Search for the cell housing the specified text and yield its (x, y) center coordinate. 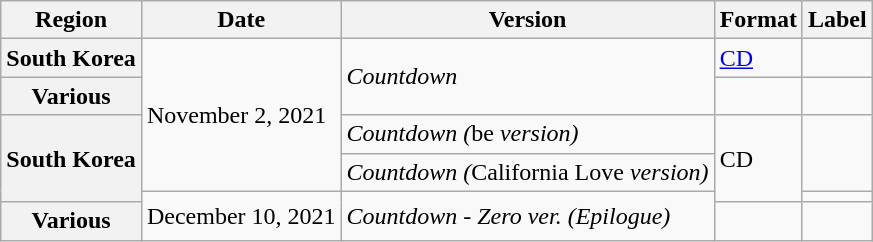
Label (837, 20)
Version (528, 20)
November 2, 2021 (241, 115)
Region (72, 20)
Date (241, 20)
December 10, 2021 (241, 216)
Countdown (be version) (528, 134)
Countdown (California Love version) (528, 172)
Countdown (528, 77)
Countdown - Zero ver. (Epilogue) (528, 216)
Format (758, 20)
